Return the (x, y) coordinate for the center point of the cell that contains the specified text.  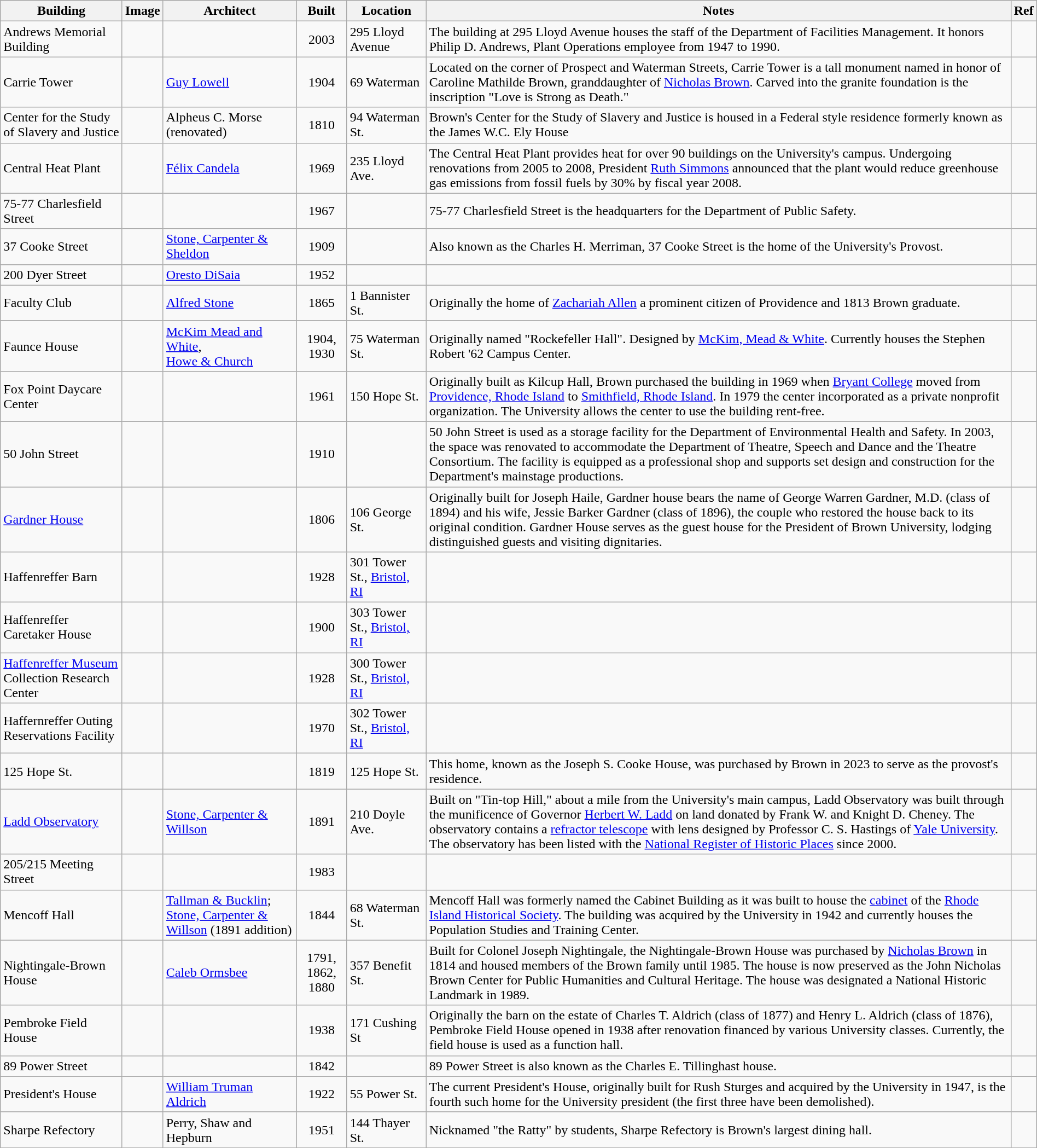
75 Waterman St. (386, 346)
171 Cushing St (386, 1030)
2003 (322, 39)
Haffenreffer Barn (61, 577)
Nightingale-Brown House (61, 973)
Originally named "Rockefeller Hall". Designed by McKim, Mead & White. Currently houses the Stephen Robert '62 Campus Center. (719, 346)
210 Doyle Ave. (386, 822)
1791, 1862, 1880 (322, 973)
Image (142, 11)
Ref (1024, 11)
Originally the home of Zachariah Allen a prominent citizen of Providence and 1813 Brown graduate. (719, 303)
1952 (322, 275)
1806 (322, 520)
Perry, Shaw and Hepburn (230, 1129)
205/215 Meeting Street (61, 872)
94 Waterman St. (386, 125)
89 Power Street (61, 1066)
Guy Lowell (230, 82)
Location (386, 11)
55 Power St. (386, 1094)
75-77 Charlesfield Street is the headquarters for the Department of Public Safety. (719, 211)
Notes (719, 11)
President's House (61, 1094)
Alpheus C. Morse (renovated) (230, 125)
50 John Street (61, 454)
Fox Point Daycare Center (61, 396)
Built (322, 11)
200 Dyer Street (61, 275)
Brown's Center for the Study of Slavery and Justice is housed in a Federal style residence formerly known as the James W.C. Ely House (719, 125)
Tallman & Bucklin; Stone, Carpenter & Willson (1891 addition) (230, 915)
301 Tower St., Bristol, RI (386, 577)
75-77 Charlesfield Street (61, 211)
1922 (322, 1094)
Center for the Study of Slavery and Justice (61, 125)
Pembroke Field House (61, 1030)
37 Cooke Street (61, 246)
303 Tower St., Bristol, RI (386, 628)
1819 (322, 772)
150 Hope St. (386, 396)
144 Thayer St. (386, 1129)
357 Benefit St. (386, 973)
Central Heat Plant (61, 168)
Carrie Tower (61, 82)
1969 (322, 168)
1904 (322, 82)
Sharpe Refectory (61, 1129)
1951 (322, 1129)
Haffenreffer Caretaker House (61, 628)
Stone, Carpenter & Sheldon (230, 246)
Haffenreffer Museum Collection Research Center (61, 678)
Nicknamed "the Ratty" by students, Sharpe Refectory is Brown's largest dining hall. (719, 1129)
1844 (322, 915)
Haffernreffer Outing Reservations Facility (61, 728)
William Truman Aldrich (230, 1094)
1983 (322, 872)
Building (61, 11)
Architect (230, 11)
1904, 1930 (322, 346)
1900 (322, 628)
McKim Mead and White,Howe & Church (230, 346)
1891 (322, 822)
Ladd Observatory (61, 822)
1810 (322, 125)
235 Lloyd Ave. (386, 168)
Oresto DiSaia (230, 275)
106 George St. (386, 520)
89 Power Street is also known as the Charles E. Tillinghast house. (719, 1066)
Alfred Stone (230, 303)
1842 (322, 1066)
69 Waterman (386, 82)
Félix Candela (230, 168)
Also known as the Charles H. Merriman, 37 Cooke Street is the home of the University's Provost. (719, 246)
300 Tower St., Bristol, RI (386, 678)
1970 (322, 728)
1961 (322, 396)
Stone, Carpenter & Willson (230, 822)
295 Lloyd Avenue (386, 39)
Andrews Memorial Building (61, 39)
1938 (322, 1030)
1909 (322, 246)
302 Tower St., Bristol, RI (386, 728)
Faunce House (61, 346)
1967 (322, 211)
Mencoff Hall (61, 915)
1910 (322, 454)
1865 (322, 303)
68 Waterman St. (386, 915)
1 Bannister St. (386, 303)
Gardner House (61, 520)
Faculty Club (61, 303)
Caleb Ormsbee (230, 973)
This home, known as the Joseph S. Cooke House, was purchased by Brown in 2023 to serve as the provost's residence. (719, 772)
